Return the (x, y) coordinate for the center point of the cell that contains the specified text.  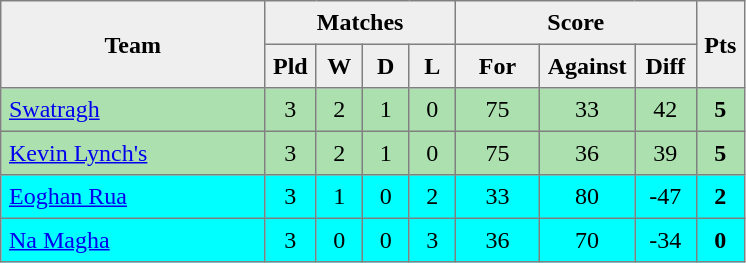
D (385, 66)
Pts (720, 44)
Score (576, 23)
-47 (666, 197)
W (339, 66)
For (497, 66)
39 (666, 153)
L (432, 66)
Matches (360, 23)
Eoghan Rua (133, 197)
80 (586, 197)
Team (133, 44)
-34 (666, 240)
Kevin Lynch's (133, 153)
42 (666, 110)
Pld (290, 66)
Na Magha (133, 240)
Swatragh (133, 110)
70 (586, 240)
Diff (666, 66)
Against (586, 66)
